For the text-containing cell, return its midpoint in [x, y] coordinate format. 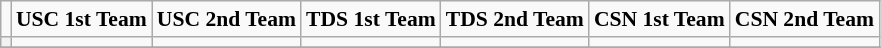
USC 2nd Team [226, 19]
TDS 2nd Team [515, 19]
CSN 2nd Team [804, 19]
USC 1st Team [82, 19]
TDS 1st Team [371, 19]
CSN 1st Team [660, 19]
